Determine the [x, y] coordinate at the center of the cell enclosing the given text.  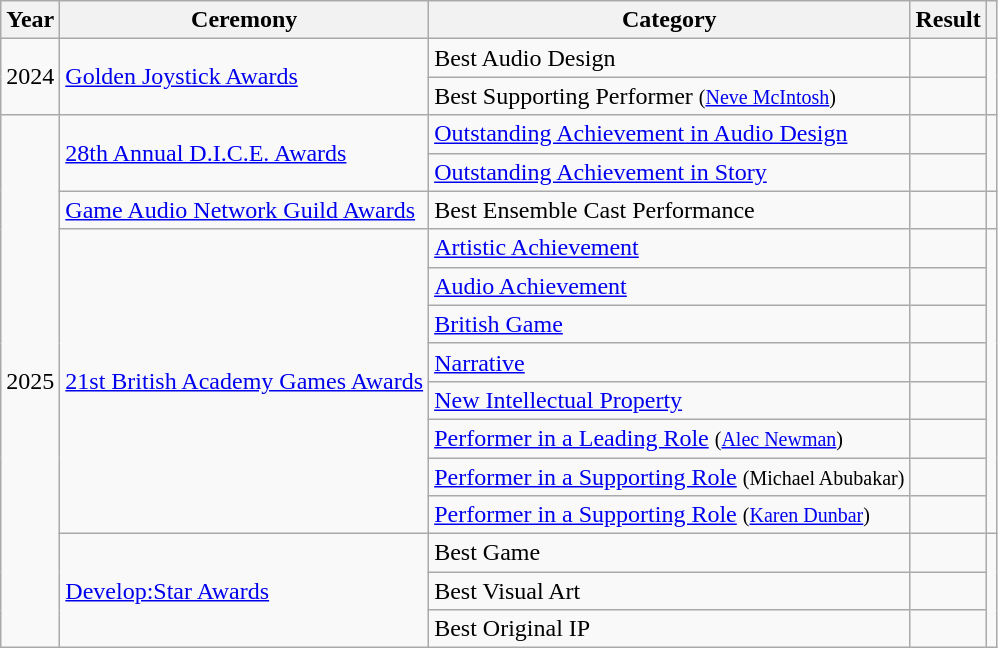
21st British Academy Games Awards [244, 381]
Best Game [670, 553]
Performer in a Supporting Role (Michael Abubakar) [670, 477]
Best Visual Art [670, 591]
Year [30, 20]
British Game [670, 324]
Outstanding Achievement in Story [670, 172]
Narrative [670, 362]
2025 [30, 382]
28th Annual D.I.C.E. Awards [244, 153]
Best Supporting Performer (Neve McIntosh) [670, 96]
Best Original IP [670, 629]
Game Audio Network Guild Awards [244, 210]
Best Ensemble Cast Performance [670, 210]
Outstanding Achievement in Audio Design [670, 134]
Develop:Star Awards [244, 591]
Category [670, 20]
Performer in a Supporting Role (Karen Dunbar) [670, 515]
New Intellectual Property [670, 400]
Audio Achievement [670, 286]
Best Audio Design [670, 58]
2024 [30, 77]
Artistic Achievement [670, 248]
Result [948, 20]
Ceremony [244, 20]
Performer in a Leading Role (Alec Newman) [670, 438]
Golden Joystick Awards [244, 77]
